Pinpoint the cell where the given text exists, returning its (X, Y) midpoint coordinate. 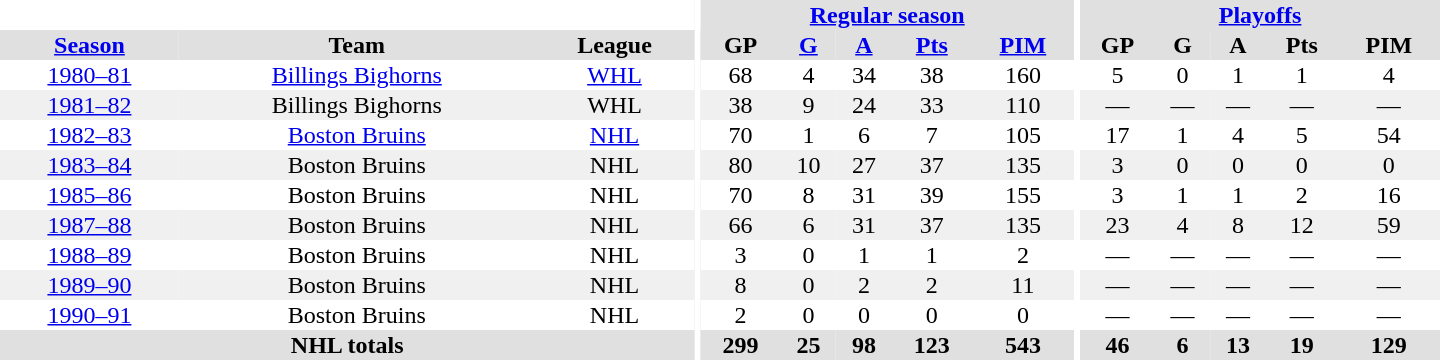
110 (1023, 105)
1988–89 (90, 255)
1989–90 (90, 285)
1987–88 (90, 225)
129 (1389, 345)
33 (932, 105)
34 (864, 75)
123 (932, 345)
27 (864, 165)
Season (90, 45)
66 (740, 225)
7 (932, 135)
543 (1023, 345)
17 (1118, 135)
299 (740, 345)
NHL totals (347, 345)
105 (1023, 135)
16 (1389, 195)
13 (1238, 345)
1982–83 (90, 135)
League (615, 45)
1983–84 (90, 165)
23 (1118, 225)
155 (1023, 195)
12 (1302, 225)
19 (1302, 345)
25 (809, 345)
1990–91 (90, 315)
1985–86 (90, 195)
11 (1023, 285)
68 (740, 75)
54 (1389, 135)
Regular season (886, 15)
46 (1118, 345)
160 (1023, 75)
59 (1389, 225)
24 (864, 105)
Team (357, 45)
1981–82 (90, 105)
98 (864, 345)
39 (932, 195)
80 (740, 165)
9 (809, 105)
Playoffs (1260, 15)
10 (809, 165)
1980–81 (90, 75)
